Locate the cell with the specified text and output its [x, y] center coordinate. 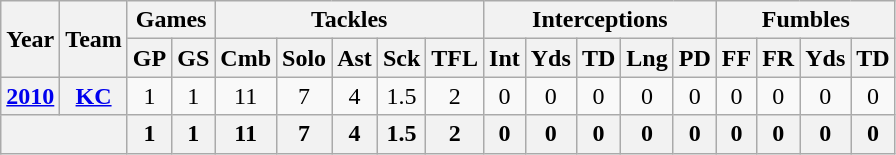
FR [778, 58]
Cmb [246, 58]
Year [30, 39]
Games [170, 20]
TFL [455, 58]
Interceptions [600, 20]
Fumbles [806, 20]
Ast [355, 58]
2010 [30, 96]
Team [94, 39]
GP [149, 58]
Sck [401, 58]
Solo [304, 58]
Lng [647, 58]
GS [194, 58]
PD [694, 58]
FF [736, 58]
Tackles [350, 20]
KC [94, 96]
Int [505, 58]
